Return the [x, y] coordinate for the center point of the cell that contains the specified text.  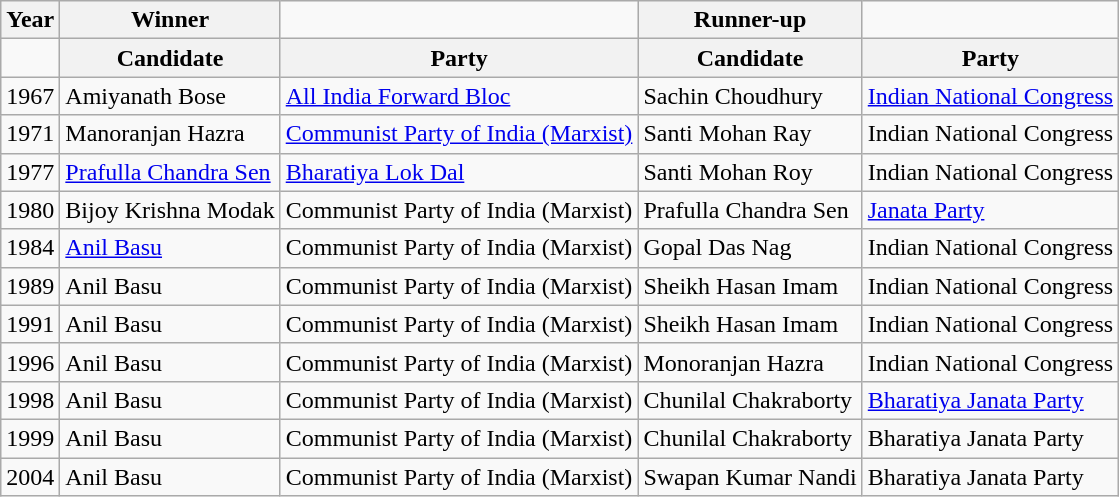
1971 [30, 134]
Santi Mohan Roy [750, 172]
1967 [30, 96]
Sachin Choudhury [750, 96]
1999 [30, 438]
1991 [30, 324]
1984 [30, 248]
2004 [30, 477]
1996 [30, 362]
Winner [170, 20]
Manoranjan Hazra [170, 134]
1989 [30, 286]
Runner-up [750, 20]
Bijoy Krishna Modak [170, 210]
Santi Mohan Ray [750, 134]
Swapan Kumar Nandi [750, 477]
All India Forward Bloc [459, 96]
1977 [30, 172]
1980 [30, 210]
Bharatiya Lok Dal [459, 172]
Janata Party [990, 210]
Amiyanath Bose [170, 96]
Year [30, 20]
Monoranjan Hazra [750, 362]
Gopal Das Nag [750, 248]
1998 [30, 400]
